Identify which cell holds the provided text, then report its [x, y] central coordinate. 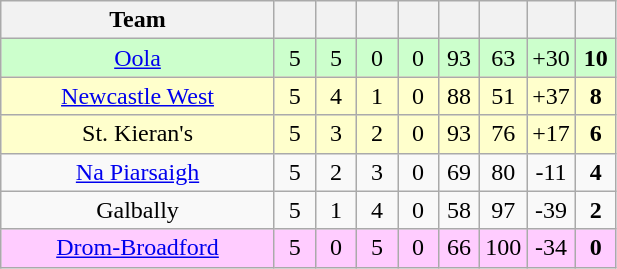
+37 [552, 96]
76 [504, 134]
St. Kieran's [138, 134]
Team [138, 20]
97 [504, 210]
10 [596, 58]
Newcastle West [138, 96]
+30 [552, 58]
6 [596, 134]
Oola [138, 58]
+17 [552, 134]
Drom-Broadford [138, 248]
51 [504, 96]
80 [504, 172]
Na Piarsaigh [138, 172]
100 [504, 248]
-39 [552, 210]
-34 [552, 248]
66 [460, 248]
Galbally [138, 210]
63 [504, 58]
88 [460, 96]
8 [596, 96]
69 [460, 172]
58 [460, 210]
-11 [552, 172]
